Extract the [x, y] coordinate from the center of the cell holding the provided text.  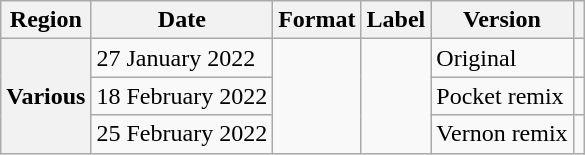
Region [46, 20]
25 February 2022 [182, 134]
Date [182, 20]
27 January 2022 [182, 58]
Label [396, 20]
Various [46, 96]
Vernon remix [502, 134]
Format [317, 20]
Pocket remix [502, 96]
Version [502, 20]
18 February 2022 [182, 96]
Original [502, 58]
